Extract the (X, Y) coordinate from the center of the cell holding the provided text.  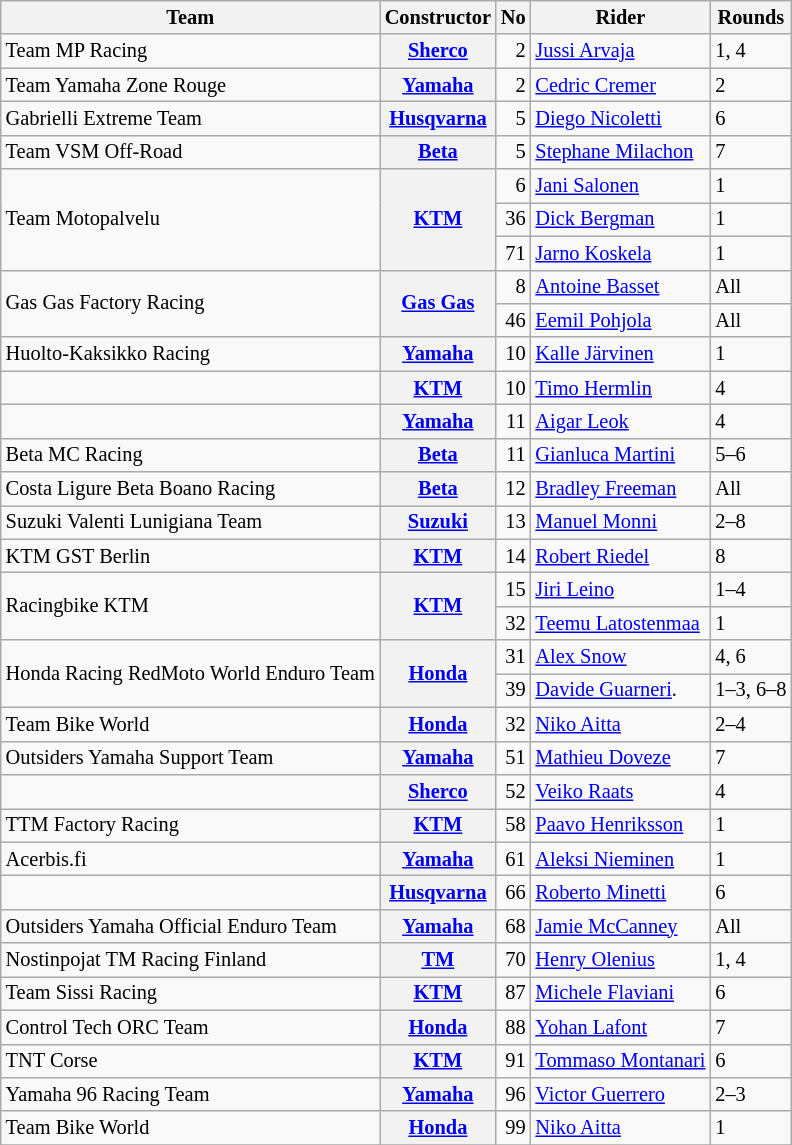
Aleksi Nieminen (621, 859)
52 (514, 791)
2–4 (750, 724)
Tommaso Montanari (621, 1061)
Dick Bergman (621, 219)
Team Motopalvelu (190, 220)
Huolto-Kaksikko Racing (190, 354)
Constructor (438, 17)
Paavo Henriksson (621, 825)
70 (514, 960)
Aigar Leok (621, 421)
12 (514, 489)
Davide Guarneri. (621, 690)
36 (514, 219)
68 (514, 926)
Gas Gas (438, 304)
66 (514, 892)
1–3, 6–8 (750, 690)
Henry Olenius (621, 960)
Team VSM Off-Road (190, 152)
99 (514, 1128)
Beta MC Racing (190, 455)
Antoine Basset (621, 287)
Stephane Milachon (621, 152)
58 (514, 825)
61 (514, 859)
Teemu Latostenmaa (621, 623)
Jani Salonen (621, 186)
Control Tech ORC Team (190, 1027)
Acerbis.fi (190, 859)
Nostinpojat TM Racing Finland (190, 960)
Mathieu Doveze (621, 758)
Outsiders Yamaha Support Team (190, 758)
Eemil Pohjola (621, 320)
91 (514, 1061)
Team (190, 17)
39 (514, 690)
Alex Snow (621, 657)
96 (514, 1094)
Racingbike KTM (190, 606)
TM (438, 960)
Outsiders Yamaha Official Enduro Team (190, 926)
Veiko Raats (621, 791)
TTM Factory Racing (190, 825)
Cedric Cremer (621, 85)
14 (514, 556)
Roberto Minetti (621, 892)
Bradley Freeman (621, 489)
71 (514, 253)
31 (514, 657)
Timo Hermlin (621, 388)
51 (514, 758)
Team Yamaha Zone Rouge (190, 85)
Team Sissi Racing (190, 993)
Michele Flaviani (621, 993)
4, 6 (750, 657)
Costa Ligure Beta Boano Racing (190, 489)
Kalle Järvinen (621, 354)
13 (514, 522)
Yamaha 96 Racing Team (190, 1094)
2–8 (750, 522)
5–6 (750, 455)
88 (514, 1027)
Rounds (750, 17)
Jiri Leino (621, 589)
Manuel Monni (621, 522)
Suzuki (438, 522)
No (514, 17)
46 (514, 320)
Gianluca Martini (621, 455)
15 (514, 589)
TNT Corse (190, 1061)
Jamie McCanney (621, 926)
Diego Nicoletti (621, 118)
KTM GST Berlin (190, 556)
2–3 (750, 1094)
Honda Racing RedMoto World Enduro Team (190, 674)
Robert Riedel (621, 556)
Yohan Lafont (621, 1027)
Rider (621, 17)
Jarno Koskela (621, 253)
Gas Gas Factory Racing (190, 304)
Gabrielli Extreme Team (190, 118)
Victor Guerrero (621, 1094)
Jussi Arvaja (621, 51)
1–4 (750, 589)
Team MP Racing (190, 51)
Suzuki Valenti Lunigiana Team (190, 522)
87 (514, 993)
